Return the (x, y) coordinate for the center point of the cell that contains the specified text.  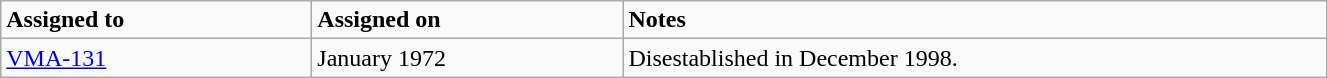
Disestablished in December 1998. (975, 58)
VMA-131 (156, 58)
Assigned to (156, 20)
January 1972 (468, 58)
Assigned on (468, 20)
Notes (975, 20)
